Scan for the cell matching the given text and deliver its [x, y] coordinate at center. 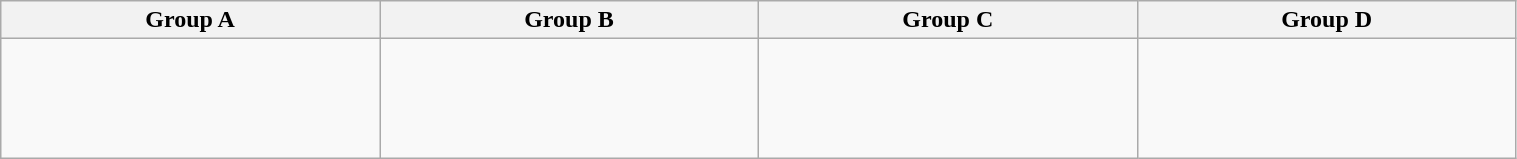
Group D [1326, 20]
Group C [948, 20]
Group A [190, 20]
Group B [570, 20]
